Search for the cell housing the specified text and yield its (x, y) center coordinate. 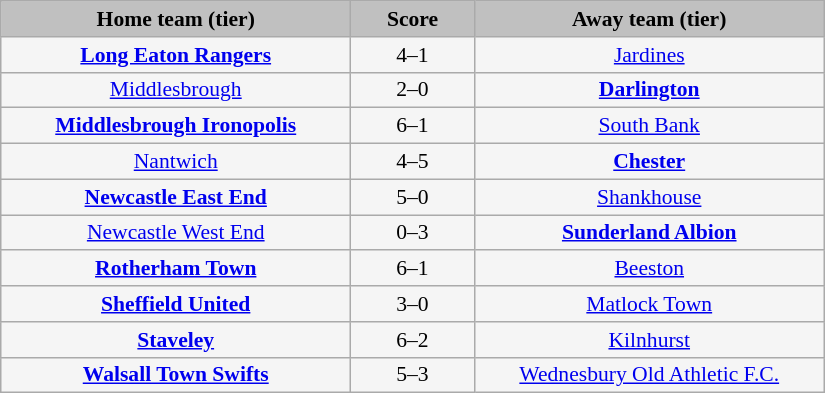
4–5 (413, 162)
Long Eaton Rangers (176, 55)
6–2 (413, 340)
0–3 (413, 233)
Sheffield United (176, 304)
2–0 (413, 90)
Nantwich (176, 162)
5–0 (413, 197)
Shankhouse (649, 197)
Kilnhurst (649, 340)
Chester (649, 162)
Rotherham Town (176, 269)
Staveley (176, 340)
Sunderland Albion (649, 233)
Jardines (649, 55)
3–0 (413, 304)
Wednesbury Old Athletic F.C. (649, 375)
Newcastle East End (176, 197)
Beeston (649, 269)
5–3 (413, 375)
Matlock Town (649, 304)
Walsall Town Swifts (176, 375)
Away team (tier) (649, 19)
Middlesbrough Ironopolis (176, 126)
Newcastle West End (176, 233)
Darlington (649, 90)
Score (413, 19)
Home team (tier) (176, 19)
Middlesbrough (176, 90)
South Bank (649, 126)
4–1 (413, 55)
